Find where the given text appears and provide that cell's center as (X, Y) coordinate. 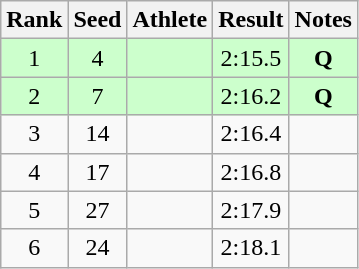
1 (34, 58)
Seed (98, 20)
3 (34, 134)
5 (34, 210)
24 (98, 248)
Result (251, 20)
2:16.8 (251, 172)
Athlete (170, 20)
Rank (34, 20)
2 (34, 96)
27 (98, 210)
2:16.4 (251, 134)
2:16.2 (251, 96)
2:17.9 (251, 210)
2:15.5 (251, 58)
2:18.1 (251, 248)
14 (98, 134)
7 (98, 96)
6 (34, 248)
Notes (323, 20)
17 (98, 172)
